Scan for the cell matching the given text and deliver its (x, y) coordinate at center. 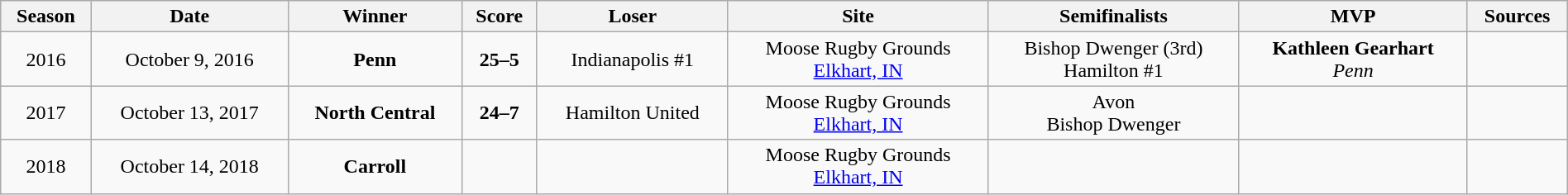
2016 (46, 59)
Bishop Dwenger (3rd)Hamilton #1 (1113, 59)
2018 (46, 167)
AvonBishop Dwenger (1113, 112)
2017 (46, 112)
Indianapolis #1 (632, 59)
Penn (375, 59)
Kathleen GearhartPenn (1353, 59)
Season (46, 17)
Site (858, 17)
MVP (1353, 17)
Carroll (375, 167)
Sources (1517, 17)
October 13, 2017 (189, 112)
Hamilton United (632, 112)
Loser (632, 17)
October 14, 2018 (189, 167)
Semifinalists (1113, 17)
25–5 (500, 59)
North Central (375, 112)
October 9, 2016 (189, 59)
Date (189, 17)
24–7 (500, 112)
Winner (375, 17)
Score (500, 17)
